Search for the cell housing the specified text and yield its (x, y) center coordinate. 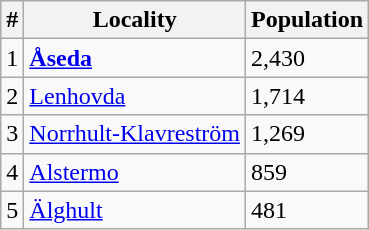
4 (12, 172)
5 (12, 210)
2,430 (306, 58)
481 (306, 210)
1 (12, 58)
2 (12, 96)
Åseda (135, 58)
Älghult (135, 210)
Alstermo (135, 172)
Lenhovda (135, 96)
# (12, 20)
Population (306, 20)
Locality (135, 20)
1,714 (306, 96)
Norrhult-Klavreström (135, 134)
3 (12, 134)
859 (306, 172)
1,269 (306, 134)
